Extract the (X, Y) coordinate from the center of the cell holding the provided text.  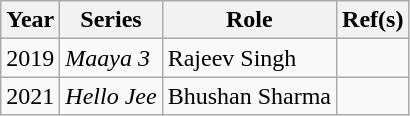
Bhushan Sharma (249, 96)
Year (30, 20)
2021 (30, 96)
Maaya 3 (111, 58)
Series (111, 20)
Hello Jee (111, 96)
Rajeev Singh (249, 58)
Role (249, 20)
Ref(s) (373, 20)
2019 (30, 58)
